For the text-containing cell, return its midpoint in (x, y) coordinate format. 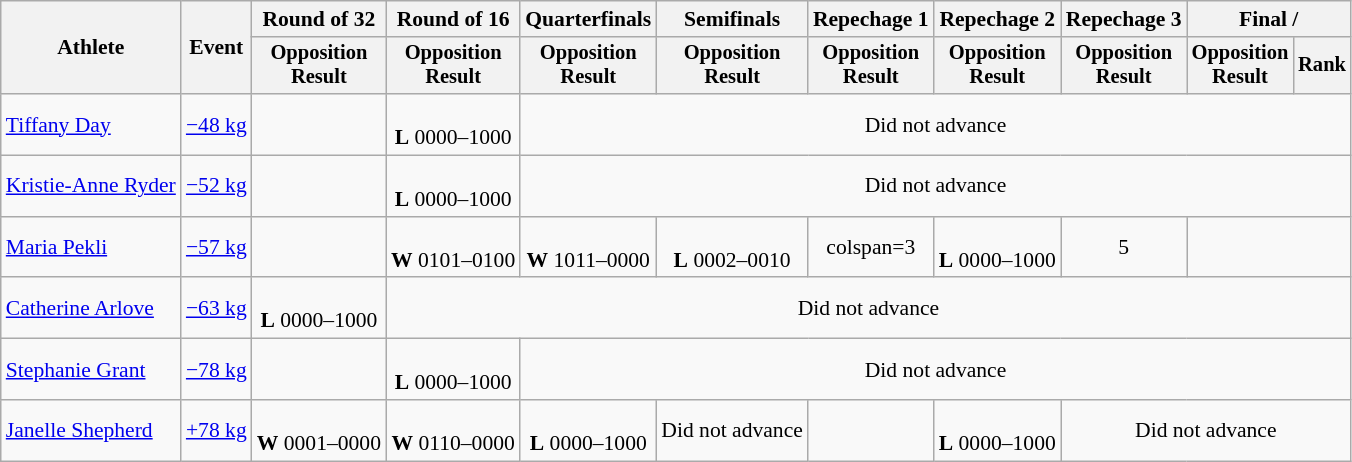
L 0002–0010 (732, 248)
Event (216, 48)
colspan=3 (871, 248)
−78 kg (216, 370)
Catherine Arlove (91, 308)
−57 kg (216, 248)
Kristie-Anne Ryder (91, 186)
Final / (1269, 19)
Athlete (91, 48)
Repechage 2 (998, 19)
−63 kg (216, 308)
−52 kg (216, 186)
Rank (1322, 66)
W 1011–0000 (588, 248)
Quarterfinals (588, 19)
Semifinals (732, 19)
5 (1124, 248)
W 0001–0000 (319, 430)
Tiffany Day (91, 124)
Repechage 3 (1124, 19)
Round of 32 (319, 19)
Stephanie Grant (91, 370)
Round of 16 (453, 19)
Janelle Shepherd (91, 430)
Maria Pekli (91, 248)
W 0110–0000 (453, 430)
W 0101–0100 (453, 248)
+78 kg (216, 430)
Repechage 1 (871, 19)
−48 kg (216, 124)
